Detect which cell encompasses the target text, then output its [x, y] center coordinate. 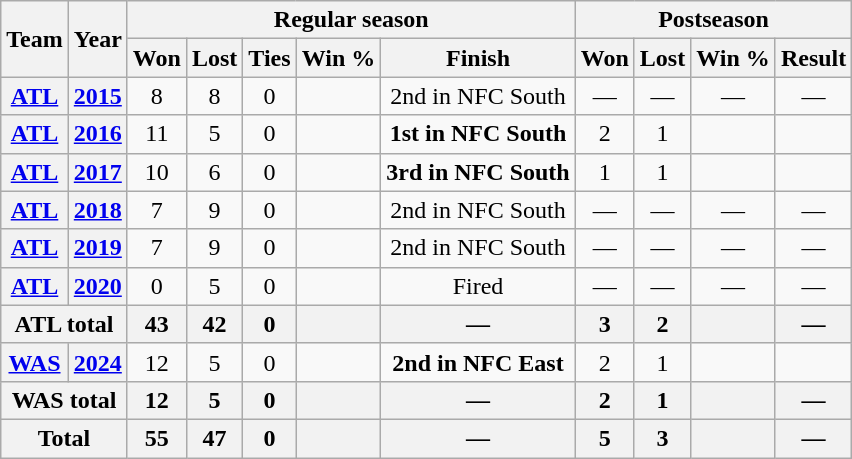
Finish [478, 58]
3rd in NFC South [478, 172]
Postseason [714, 20]
Team [35, 39]
6 [214, 172]
Total [64, 438]
2019 [98, 248]
55 [156, 438]
47 [214, 438]
2017 [98, 172]
2015 [98, 96]
Year [98, 39]
43 [156, 324]
2024 [98, 362]
Regular season [351, 20]
2020 [98, 286]
WAS [35, 362]
WAS total [64, 400]
Ties [270, 58]
11 [156, 134]
2018 [98, 210]
42 [214, 324]
10 [156, 172]
2nd in NFC East [478, 362]
2016 [98, 134]
Result [813, 58]
ATL total [64, 324]
Fired [478, 286]
1st in NFC South [478, 134]
